Identify which cell holds the provided text, then report its [x, y] central coordinate. 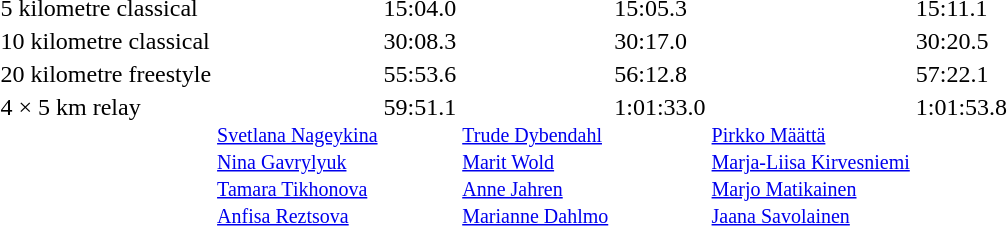
55:53.6 [420, 74]
56:12.8 [660, 74]
30:17.0 [660, 41]
30:08.3 [420, 41]
